Pinpoint the cell where the given text exists, returning its [X, Y] midpoint coordinate. 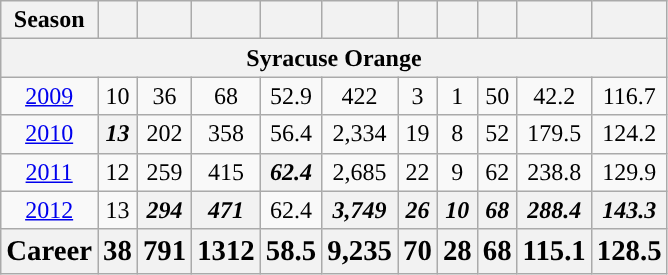
3 [418, 96]
294 [164, 210]
58.5 [290, 251]
259 [164, 172]
471 [226, 210]
143.3 [629, 210]
26 [418, 210]
238.8 [554, 172]
8 [457, 134]
124.2 [629, 134]
179.5 [554, 134]
415 [226, 172]
2011 [50, 172]
12 [118, 172]
9 [457, 172]
9,235 [360, 251]
52.9 [290, 96]
115.1 [554, 251]
128.5 [629, 251]
50 [497, 96]
1 [457, 96]
19 [418, 134]
Season [50, 20]
38 [118, 251]
2010 [50, 134]
3,749 [360, 210]
288.4 [554, 210]
2012 [50, 210]
2,334 [360, 134]
70 [418, 251]
422 [360, 96]
62 [497, 172]
791 [164, 251]
Career [50, 251]
116.7 [629, 96]
202 [164, 134]
2,685 [360, 172]
56.4 [290, 134]
358 [226, 134]
22 [418, 172]
42.2 [554, 96]
1312 [226, 251]
2009 [50, 96]
129.9 [629, 172]
28 [457, 251]
36 [164, 96]
52 [497, 134]
Syracuse Orange [334, 58]
